Detect which cell encompasses the target text, then output its [X, Y] center coordinate. 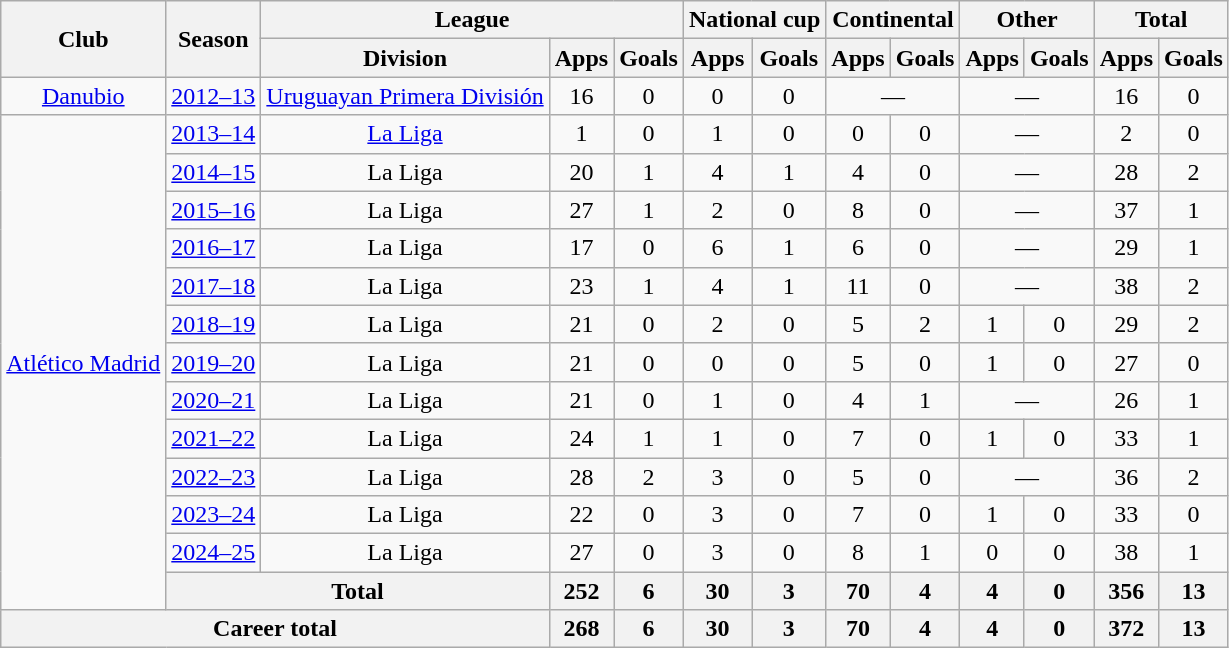
2015–16 [214, 210]
372 [1126, 629]
11 [858, 286]
Division [405, 58]
36 [1126, 477]
Atlético Madrid [84, 362]
League [472, 20]
2021–22 [214, 438]
2012–13 [214, 96]
26 [1126, 400]
252 [581, 591]
2014–15 [214, 172]
24 [581, 438]
Club [84, 39]
20 [581, 172]
Danubio [84, 96]
Career total [275, 629]
Other [1027, 20]
Season [214, 39]
2017–18 [214, 286]
23 [581, 286]
2020–21 [214, 400]
17 [581, 248]
2013–14 [214, 134]
National cup [754, 20]
2018–19 [214, 324]
2023–24 [214, 515]
2019–20 [214, 362]
Continental [893, 20]
356 [1126, 591]
22 [581, 515]
37 [1126, 210]
Uruguayan Primera División [405, 96]
268 [581, 629]
2016–17 [214, 248]
2022–23 [214, 477]
2024–25 [214, 553]
